Scan for the cell matching the given text and deliver its (x, y) coordinate at center. 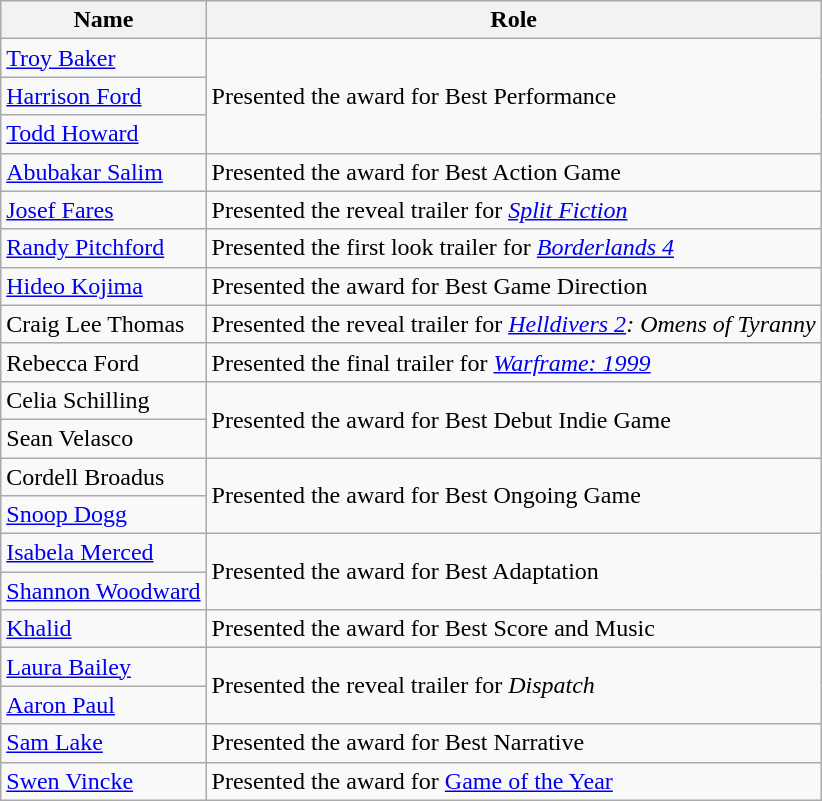
Harrison Ford (104, 96)
Name (104, 20)
Presented the award for Best Ongoing Game (514, 496)
Presented the award for Best Score and Music (514, 629)
Khalid (104, 629)
Presented the award for Game of the Year (514, 781)
Cordell Broadus (104, 477)
Sean Velasco (104, 438)
Rebecca Ford (104, 362)
Craig Lee Thomas (104, 324)
Josef Fares (104, 210)
Randy Pitchford (104, 248)
Presented the award for Best Adaptation (514, 572)
Hideo Kojima (104, 286)
Presented the award for Best Action Game (514, 172)
Presented the reveal trailer for Split Fiction (514, 210)
Presented the award for Best Debut Indie Game (514, 419)
Todd Howard (104, 134)
Presented the reveal trailer for Dispatch (514, 686)
Presented the award for Best Game Direction (514, 286)
Snoop Dogg (104, 515)
Presented the award for Best Performance (514, 96)
Presented the award for Best Narrative (514, 743)
Troy Baker (104, 58)
Abubakar Salim (104, 172)
Swen Vincke (104, 781)
Presented the reveal trailer for Helldivers 2: Omens of Tyranny (514, 324)
Sam Lake (104, 743)
Presented the first look trailer for Borderlands 4 (514, 248)
Presented the final trailer for Warframe: 1999 (514, 362)
Shannon Woodward (104, 591)
Laura Bailey (104, 667)
Role (514, 20)
Celia Schilling (104, 400)
Aaron Paul (104, 705)
Isabela Merced (104, 553)
